Identify which cell holds the provided text, then report its (X, Y) central coordinate. 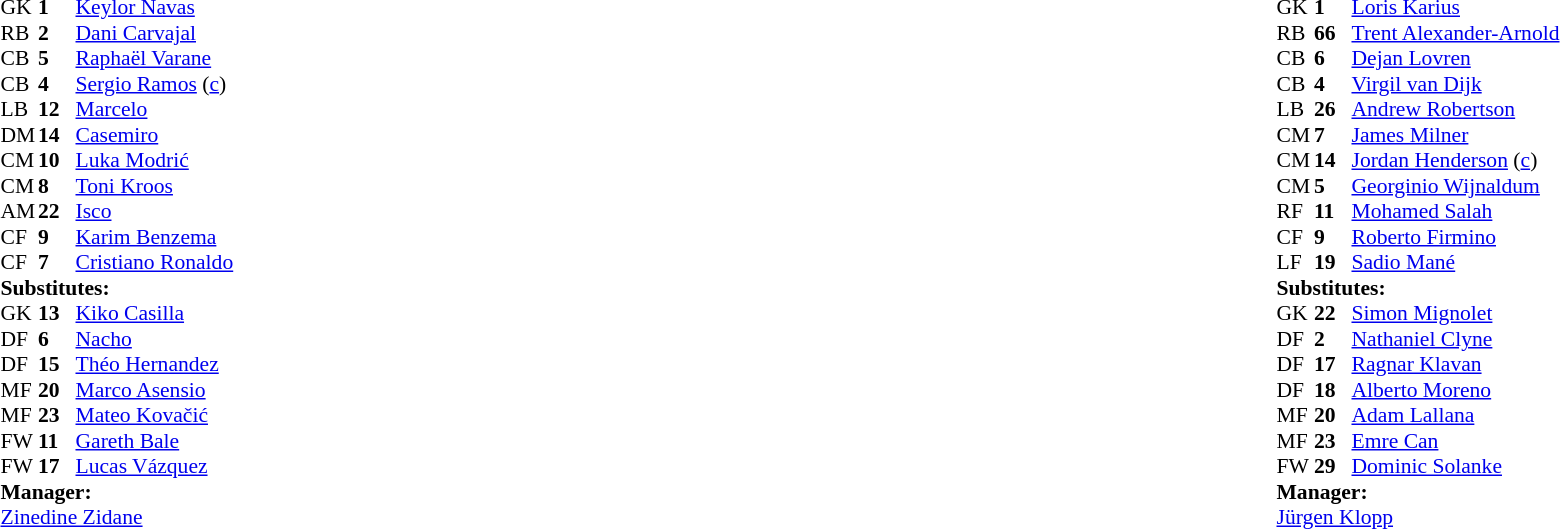
Lucas Vázquez (155, 467)
Mateo Kovačić (155, 415)
DM (19, 135)
Dominic Solanke (1455, 467)
Ragnar Klavan (1455, 365)
Raphaël Varane (155, 59)
Isco (155, 211)
Mohamed Salah (1455, 211)
Dani Carvajal (155, 33)
LF (1295, 263)
Dejan Lovren (1455, 59)
Casemiro (155, 135)
Marco Asensio (155, 390)
Sadio Mané (1455, 263)
Kiko Casilla (155, 313)
Roberto Firmino (1455, 237)
Cristiano Ronaldo (155, 263)
13 (57, 313)
Luka Modrić (155, 161)
10 (57, 161)
James Milner (1455, 135)
Marcelo (155, 109)
26 (1333, 109)
Toni Kroos (155, 186)
Théo Hernandez (155, 365)
Georginio Wijnaldum (1455, 186)
Gareth Bale (155, 441)
Jordan Henderson (c) (1455, 161)
AM (19, 211)
Sergio Ramos (c) (155, 84)
RF (1295, 211)
8 (57, 186)
66 (1333, 33)
12 (57, 109)
Nathaniel Clyne (1455, 339)
Emre Can (1455, 441)
Andrew Robertson (1455, 109)
Alberto Moreno (1455, 390)
Trent Alexander-Arnold (1455, 33)
Virgil van Dijk (1455, 84)
29 (1333, 467)
15 (57, 365)
Simon Mignolet (1455, 313)
Nacho (155, 339)
19 (1333, 263)
Karim Benzema (155, 237)
Adam Lallana (1455, 415)
18 (1333, 390)
